For the text-containing cell, return its midpoint in [X, Y] coordinate format. 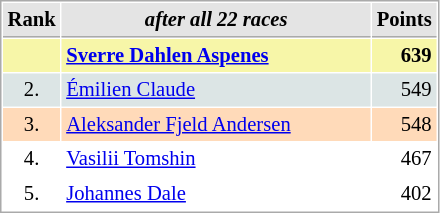
Vasilii Tomshin [216, 158]
Aleksander Fjeld Andersen [216, 124]
5. [32, 194]
402 [404, 194]
after all 22 races [216, 20]
549 [404, 90]
548 [404, 124]
3. [32, 124]
639 [404, 56]
Points [404, 20]
Rank [32, 20]
Émilien Claude [216, 90]
4. [32, 158]
Johannes Dale [216, 194]
467 [404, 158]
2. [32, 90]
Sverre Dahlen Aspenes [216, 56]
